For the text-containing cell, return its midpoint in [x, y] coordinate format. 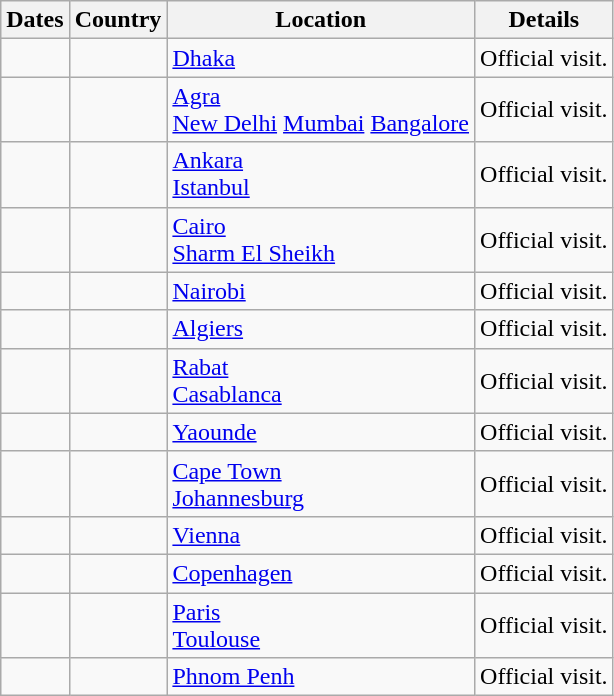
AnkaraIstanbul [321, 174]
Nairobi [321, 291]
Details [544, 20]
Phnom Penh [321, 677]
Copenhagen [321, 573]
Algiers [321, 329]
Country [118, 20]
CairoSharm El Sheikh [321, 240]
Dhaka [321, 58]
Vienna [321, 535]
Dates [35, 20]
ParisToulouse [321, 624]
RabatCasablanca [321, 380]
AgraNew Delhi Mumbai Bangalore [321, 110]
Location [321, 20]
Yaounde [321, 432]
Cape TownJohannesburg [321, 484]
